Return [X, Y] of the center of cell containing provided text 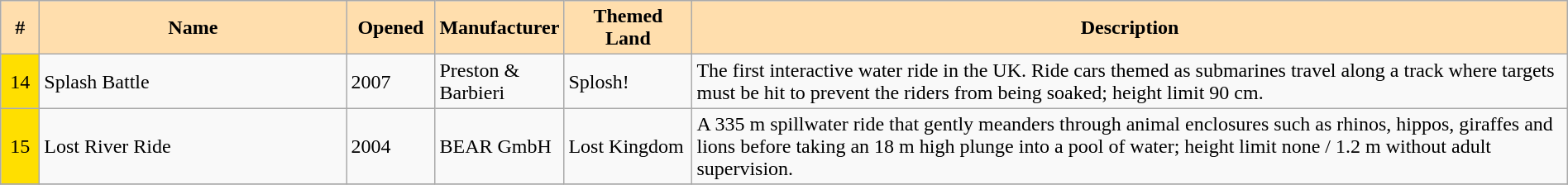
2007 [390, 81]
Name [194, 28]
Themed Land [629, 28]
Splash Battle [194, 81]
Description [1130, 28]
Lost Kingdom [629, 146]
Lost River Ride [194, 146]
BEAR GmbH [500, 146]
Manufacturer [500, 28]
Opened [390, 28]
14 [20, 81]
Splosh! [629, 81]
# [20, 28]
2004 [390, 146]
Preston & Barbieri [500, 81]
15 [20, 146]
